Output the (X, Y) coordinate of the center of the cell containing the given text.  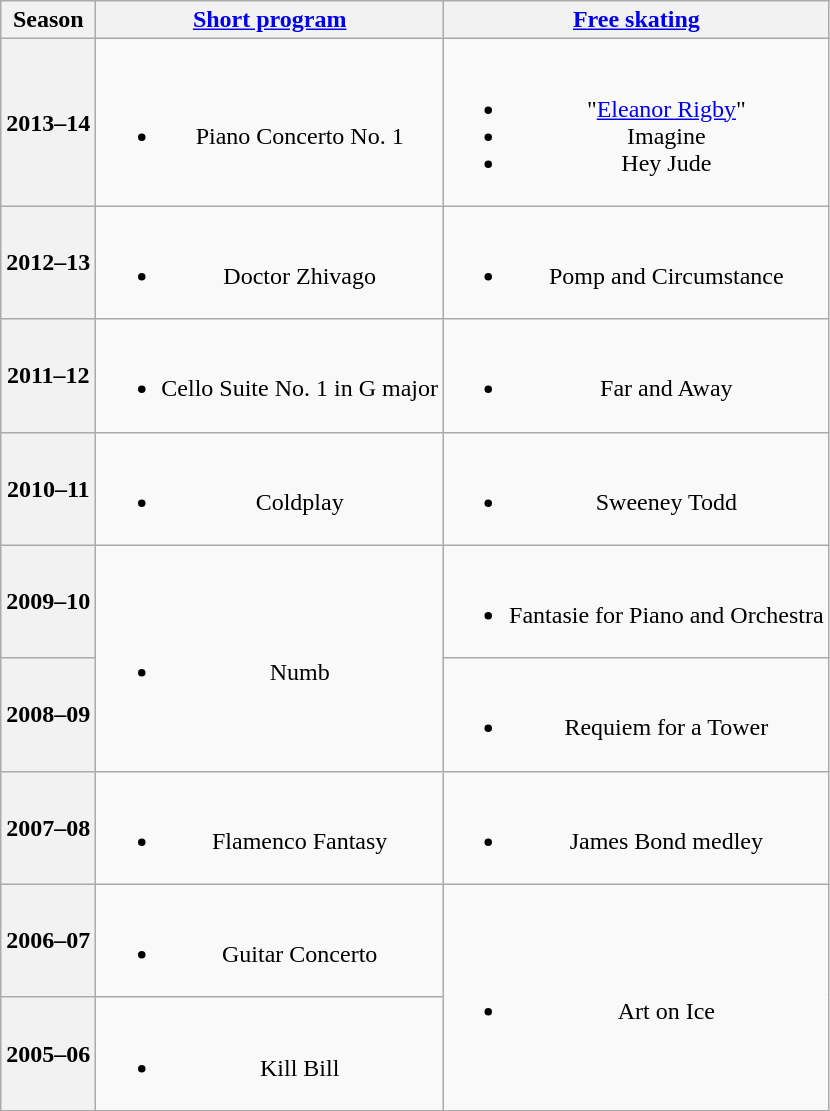
2010–11 (48, 488)
2011–12 (48, 376)
Guitar Concerto (270, 940)
2008–09 (48, 714)
Flamenco Fantasy (270, 828)
2005–06 (48, 1054)
Short program (270, 20)
2009–10 (48, 602)
Art on Ice (637, 997)
Piano Concerto No. 1 (270, 122)
Fantasie for Piano and Orchestra (637, 602)
"Eleanor Rigby" Imagine Hey Jude (637, 122)
James Bond medley (637, 828)
Requiem for a Tower (637, 714)
Cello Suite No. 1 in G major (270, 376)
2013–14 (48, 122)
Numb (270, 658)
Pomp and Circumstance (637, 262)
Free skating (637, 20)
Far and Away (637, 376)
2007–08 (48, 828)
Kill Bill (270, 1054)
Sweeney Todd (637, 488)
Doctor Zhivago (270, 262)
Season (48, 20)
2006–07 (48, 940)
Coldplay (270, 488)
2012–13 (48, 262)
